Locate the cell with the specified text and output its [X, Y] center coordinate. 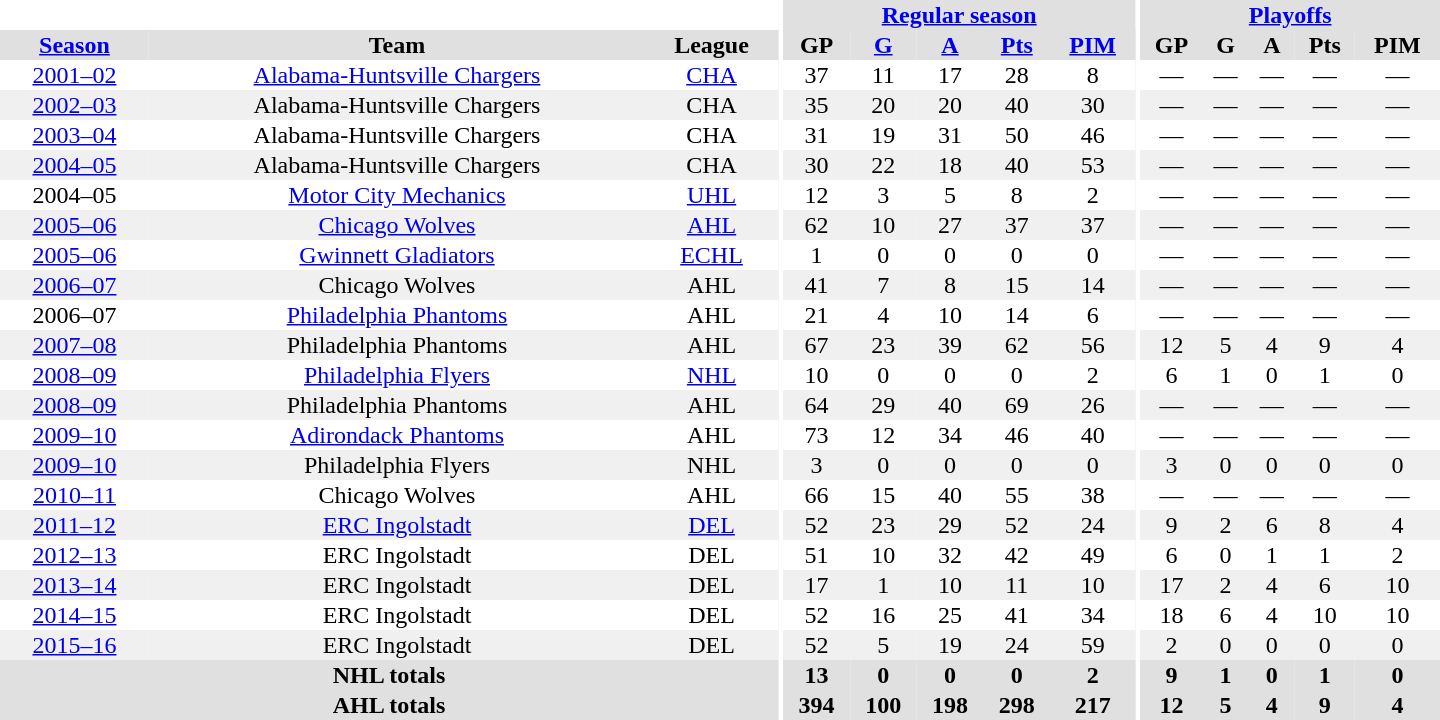
26 [1092, 405]
73 [816, 435]
217 [1092, 705]
69 [1016, 405]
Adirondack Phantoms [397, 435]
51 [816, 555]
2011–12 [74, 525]
42 [1016, 555]
Playoffs [1290, 15]
UHL [712, 195]
55 [1016, 495]
56 [1092, 345]
2013–14 [74, 585]
2012–13 [74, 555]
ECHL [712, 255]
16 [884, 615]
67 [816, 345]
7 [884, 285]
13 [816, 675]
Team [397, 45]
NHL totals [389, 675]
28 [1016, 75]
198 [950, 705]
22 [884, 165]
64 [816, 405]
38 [1092, 495]
2003–04 [74, 135]
AHL totals [389, 705]
59 [1092, 645]
100 [884, 705]
2001–02 [74, 75]
Season [74, 45]
394 [816, 705]
27 [950, 225]
League [712, 45]
Gwinnett Gladiators [397, 255]
50 [1016, 135]
2007–08 [74, 345]
25 [950, 615]
2002–03 [74, 105]
32 [950, 555]
35 [816, 105]
Motor City Mechanics [397, 195]
66 [816, 495]
39 [950, 345]
Regular season [959, 15]
21 [816, 315]
49 [1092, 555]
53 [1092, 165]
2015–16 [74, 645]
298 [1016, 705]
2010–11 [74, 495]
2014–15 [74, 615]
